Find where the given text appears and provide that cell's center as [x, y] coordinate. 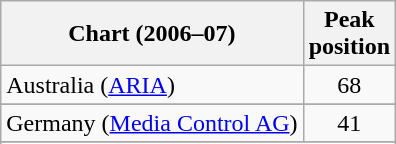
Australia (ARIA) [152, 85]
Chart (2006–07) [152, 34]
41 [349, 123]
68 [349, 85]
Germany (Media Control AG) [152, 123]
Peakposition [349, 34]
